Scan for the cell matching the given text and deliver its [x, y] coordinate at center. 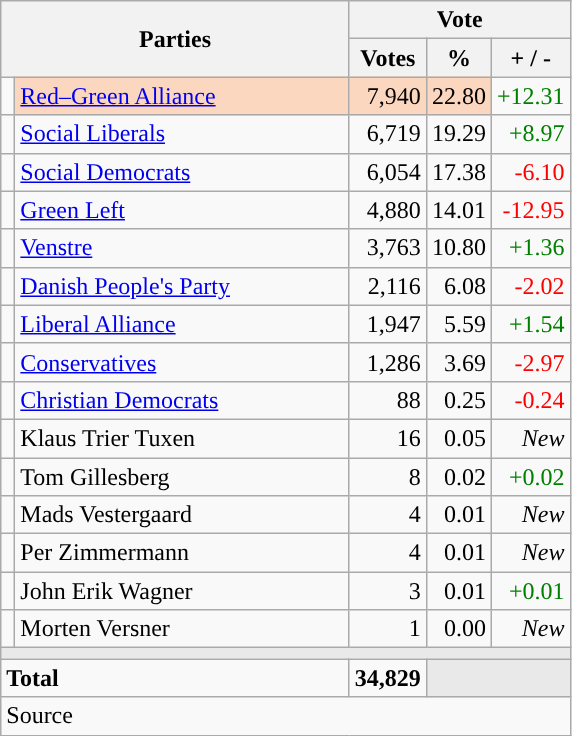
3 [388, 591]
88 [388, 400]
Danish People's Party [182, 286]
3.69 [458, 362]
Venstre [182, 248]
-2.97 [530, 362]
Per Zimmermann [182, 553]
Total [176, 678]
+ / - [530, 58]
1,286 [388, 362]
Vote [460, 20]
Tom Gillesberg [182, 477]
Klaus Trier Tuxen [182, 438]
Social Democrats [182, 172]
22.80 [458, 96]
+0.02 [530, 477]
0.05 [458, 438]
-12.95 [530, 210]
Red–Green Alliance [182, 96]
+1.36 [530, 248]
+8.97 [530, 134]
8 [388, 477]
6,719 [388, 134]
Morten Versner [182, 629]
Christian Democrats [182, 400]
17.38 [458, 172]
1 [388, 629]
2,116 [388, 286]
5.59 [458, 324]
Green Left [182, 210]
-6.10 [530, 172]
Social Liberals [182, 134]
14.01 [458, 210]
6.08 [458, 286]
-2.02 [530, 286]
10.80 [458, 248]
Mads Vestergaard [182, 515]
6,054 [388, 172]
% [458, 58]
7,940 [388, 96]
+1.54 [530, 324]
0.02 [458, 477]
+0.01 [530, 591]
Liberal Alliance [182, 324]
1,947 [388, 324]
3,763 [388, 248]
Source [286, 716]
-0.24 [530, 400]
0.00 [458, 629]
16 [388, 438]
John Erik Wagner [182, 591]
34,829 [388, 678]
19.29 [458, 134]
Votes [388, 58]
Conservatives [182, 362]
4,880 [388, 210]
+12.31 [530, 96]
0.25 [458, 400]
Parties [176, 39]
